Determine the (x, y) coordinate at the center of the cell enclosing the given text.  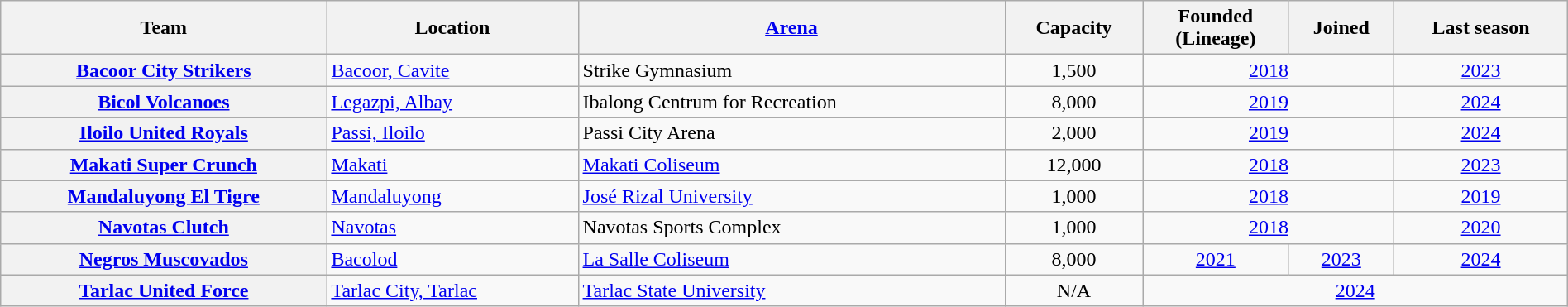
Iloilo United Royals (164, 133)
Tarlac State University (791, 290)
Team (164, 28)
Joined (1341, 28)
José Rizal University (791, 196)
Navotas Sports Complex (791, 228)
Mandaluyong (452, 196)
2,000 (1073, 133)
Arena (791, 28)
Bicol Volcanoes (164, 102)
Passi City Arena (791, 133)
Mandaluyong El Tigre (164, 196)
Legazpi, Albay (452, 102)
Bacoor, Cavite (452, 70)
1,500 (1073, 70)
Makati Coliseum (791, 165)
Last season (1480, 28)
Tarlac City, Tarlac (452, 290)
Makati (452, 165)
2020 (1480, 228)
12,000 (1073, 165)
Makati Super Crunch (164, 165)
Location (452, 28)
Bacoor City Strikers (164, 70)
Navotas Clutch (164, 228)
2021 (1216, 259)
Navotas (452, 228)
Strike Gymnasium (791, 70)
Negros Muscovados (164, 259)
Capacity (1073, 28)
Passi, Iloilo (452, 133)
Bacolod (452, 259)
La Salle Coliseum (791, 259)
Tarlac United Force (164, 290)
N/A (1073, 290)
Founded(Lineage) (1216, 28)
Ibalong Centrum for Recreation (791, 102)
